Capture the cell that displays the provided text and extract its [x, y] central coordinate. 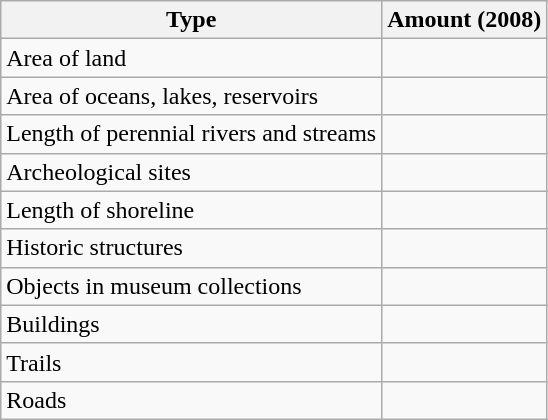
Amount (2008) [464, 20]
Length of shoreline [192, 210]
Archeological sites [192, 172]
Length of perennial rivers and streams [192, 134]
Roads [192, 400]
Type [192, 20]
Area of oceans, lakes, reservoirs [192, 96]
Objects in museum collections [192, 286]
Area of land [192, 58]
Buildings [192, 324]
Trails [192, 362]
Historic structures [192, 248]
